Locate the cell with the specified text and output its [x, y] center coordinate. 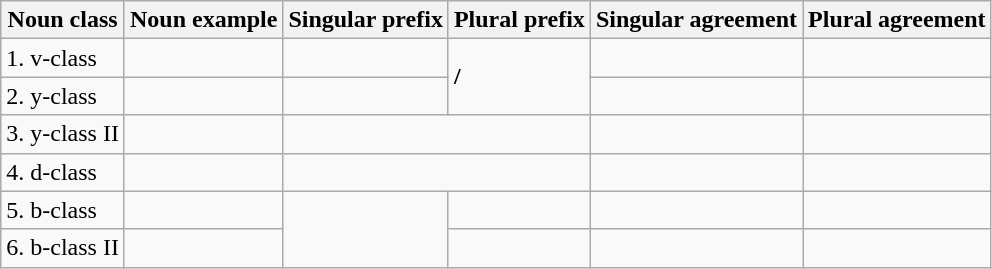
4. d-class [63, 172]
3. y-class II [63, 134]
1. v-class [63, 58]
5. b-class [63, 210]
Plural prefix [519, 20]
Plural agreement [898, 20]
Noun example [203, 20]
Singular agreement [696, 20]
2. y-class [63, 96]
Singular prefix [366, 20]
Noun class [63, 20]
6. b-class II [63, 248]
/ [519, 77]
